Return (X, Y) of the center of cell containing provided text 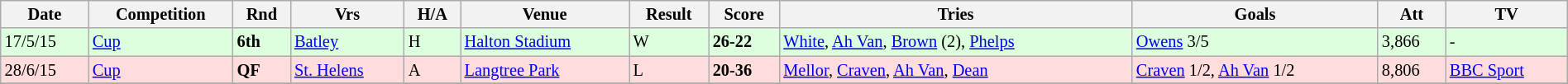
3,866 (1412, 42)
A (433, 70)
Craven 1/2, Ah Van 1/2 (1255, 70)
W (669, 42)
20-36 (744, 70)
Tries (956, 14)
St. Helens (347, 70)
Competition (160, 14)
BBC Sport (1507, 70)
L (669, 70)
Owens 3/5 (1255, 42)
17/5/15 (45, 42)
Date (45, 14)
28/6/15 (45, 70)
Langtree Park (545, 70)
Venue (545, 14)
Score (744, 14)
6th (261, 42)
Batley (347, 42)
Mellor, Craven, Ah Van, Dean (956, 70)
H/A (433, 14)
Halton Stadium (545, 42)
8,806 (1412, 70)
Goals (1255, 14)
Vrs (347, 14)
White, Ah Van, Brown (2), Phelps (956, 42)
26-22 (744, 42)
Rnd (261, 14)
Result (669, 14)
Att (1412, 14)
- (1507, 42)
QF (261, 70)
H (433, 42)
TV (1507, 14)
